Return the [X, Y] coordinate for the center point of the cell that contains the specified text.  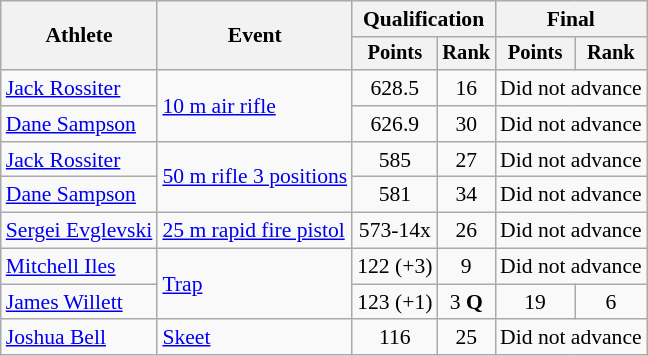
Qualification [424, 19]
Skeet [254, 338]
19 [535, 302]
25 m rapid fire pistol [254, 231]
30 [466, 124]
573-14x [394, 231]
626.9 [394, 124]
Athlete [80, 36]
27 [466, 160]
34 [466, 195]
3 Q [466, 302]
628.5 [394, 88]
116 [394, 338]
6 [611, 302]
Event [254, 36]
50 m rifle 3 positions [254, 178]
25 [466, 338]
16 [466, 88]
26 [466, 231]
Joshua Bell [80, 338]
Trap [254, 284]
122 (+3) [394, 267]
10 m air rifle [254, 106]
9 [466, 267]
585 [394, 160]
Final [571, 19]
581 [394, 195]
123 (+1) [394, 302]
James Willett [80, 302]
Mitchell Iles [80, 267]
Sergei Evglevski [80, 231]
